Return the [x, y] coordinate for the center point of the cell that contains the specified text.  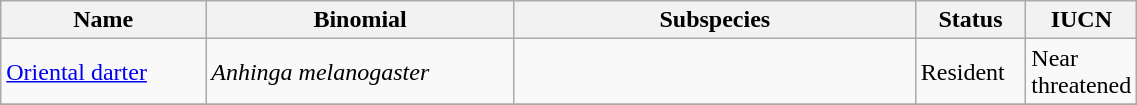
Resident [970, 72]
Oriental darter [104, 72]
Subspecies [714, 20]
Name [104, 20]
Near threatened [1082, 72]
Status [970, 20]
IUCN [1082, 20]
Binomial [360, 20]
Anhinga melanogaster [360, 72]
